Output the (x, y) coordinate of the center of the cell containing the given text.  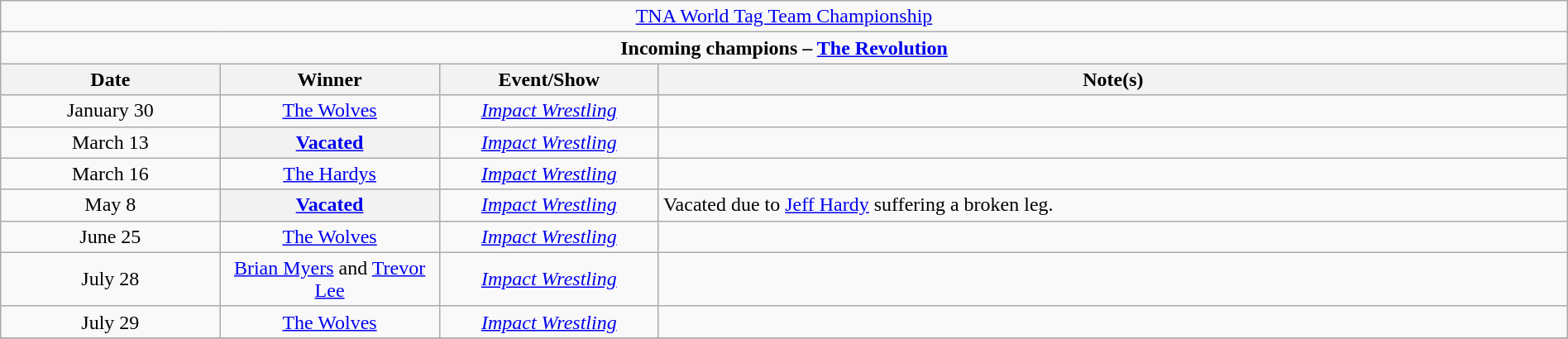
TNA World Tag Team Championship (784, 17)
Winner (329, 79)
Date (111, 79)
Vacated due to Jeff Hardy suffering a broken leg. (1113, 205)
Event/Show (549, 79)
Brian Myers and Trevor Lee (329, 279)
July 28 (111, 279)
June 25 (111, 236)
March 13 (111, 142)
July 29 (111, 322)
Note(s) (1113, 79)
January 30 (111, 111)
The Hardys (329, 174)
March 16 (111, 174)
Incoming champions – The Revolution (784, 48)
May 8 (111, 205)
